For the text-containing cell, return its midpoint in (x, y) coordinate format. 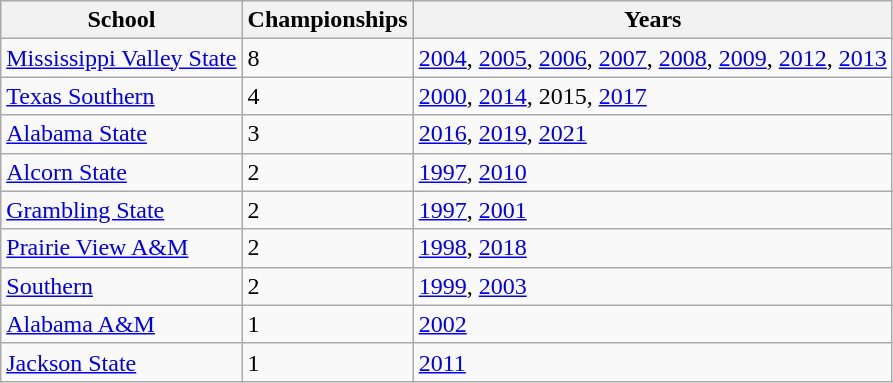
Grambling State (122, 210)
Alabama State (122, 134)
1997, 2001 (652, 210)
4 (328, 96)
Alcorn State (122, 172)
2004, 2005, 2006, 2007, 2008, 2009, 2012, 2013 (652, 58)
2000, 2014, 2015, 2017 (652, 96)
Mississippi Valley State (122, 58)
2011 (652, 362)
Alabama A&M (122, 324)
Southern (122, 286)
Championships (328, 20)
3 (328, 134)
Texas Southern (122, 96)
School (122, 20)
Jackson State (122, 362)
8 (328, 58)
2002 (652, 324)
1999, 2003 (652, 286)
1997, 2010 (652, 172)
Years (652, 20)
2016, 2019, 2021 (652, 134)
1998, 2018 (652, 248)
Prairie View A&M (122, 248)
